Locate the cell with the specified text and output its (x, y) center coordinate. 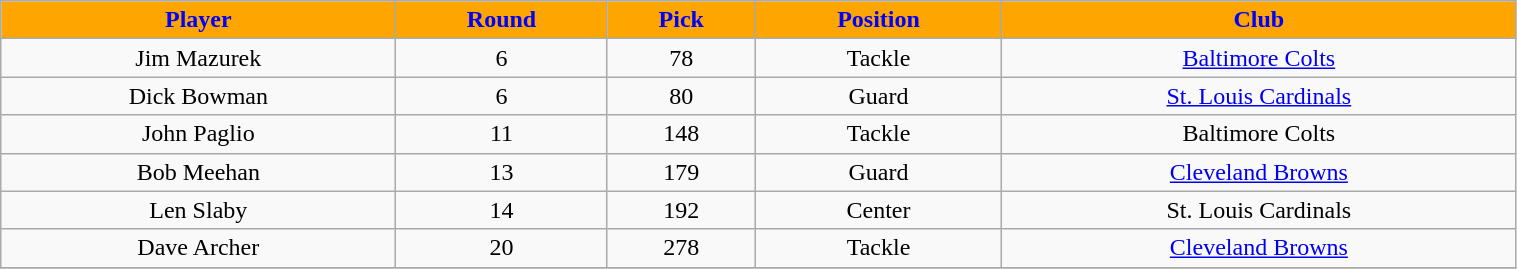
192 (681, 210)
Center (878, 210)
Round (502, 20)
Dick Bowman (198, 96)
Player (198, 20)
78 (681, 58)
179 (681, 172)
14 (502, 210)
Len Slaby (198, 210)
Bob Meehan (198, 172)
Dave Archer (198, 248)
Pick (681, 20)
20 (502, 248)
John Paglio (198, 134)
Jim Mazurek (198, 58)
13 (502, 172)
Position (878, 20)
148 (681, 134)
Club (1259, 20)
278 (681, 248)
80 (681, 96)
11 (502, 134)
